Determine the (X, Y) coordinate at the center of the cell enclosing the given text.  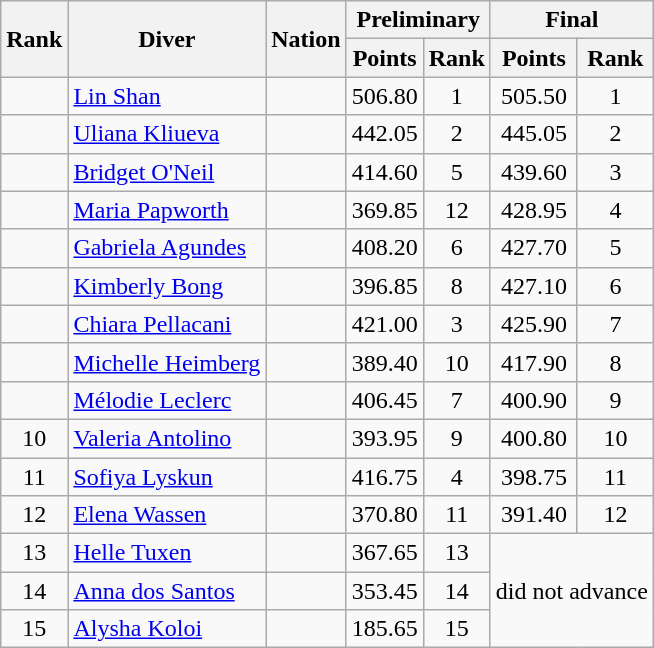
Michelle Heimberg (167, 362)
Lin Shan (167, 96)
427.70 (534, 248)
414.60 (384, 172)
400.90 (534, 400)
393.95 (384, 438)
408.20 (384, 248)
Nation (306, 39)
Final (572, 20)
391.40 (534, 515)
369.85 (384, 210)
389.40 (384, 362)
Bridget O'Neil (167, 172)
353.45 (384, 591)
Alysha Koloi (167, 629)
Diver (167, 39)
400.80 (534, 438)
406.45 (384, 400)
Elena Wassen (167, 515)
367.65 (384, 553)
Kimberly Bong (167, 286)
Maria Papworth (167, 210)
did not advance (572, 591)
427.10 (534, 286)
Gabriela Agundes (167, 248)
439.60 (534, 172)
Sofiya Lyskun (167, 477)
Anna dos Santos (167, 591)
Preliminary (418, 20)
428.95 (534, 210)
506.80 (384, 96)
Mélodie Leclerc (167, 400)
396.85 (384, 286)
417.90 (534, 362)
185.65 (384, 629)
Uliana Kliueva (167, 134)
442.05 (384, 134)
416.75 (384, 477)
445.05 (534, 134)
505.50 (534, 96)
421.00 (384, 324)
Chiara Pellacani (167, 324)
370.80 (384, 515)
425.90 (534, 324)
398.75 (534, 477)
Valeria Antolino (167, 438)
Helle Tuxen (167, 553)
